For the text-containing cell, return its midpoint in (x, y) coordinate format. 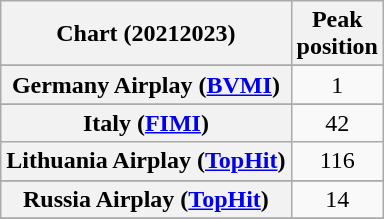
1 (337, 85)
Lithuania Airplay (TopHit) (146, 161)
116 (337, 161)
Italy (FIMI) (146, 123)
Peakposition (337, 34)
Russia Airplay (TopHit) (146, 199)
Germany Airplay (BVMI) (146, 85)
42 (337, 123)
Chart (20212023) (146, 34)
14 (337, 199)
